Extract the (X, Y) coordinate from the center of the cell holding the provided text.  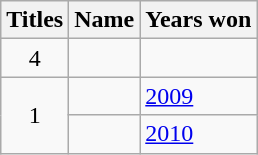
2010 (198, 134)
4 (35, 58)
2009 (198, 96)
Years won (198, 20)
1 (35, 115)
Titles (35, 20)
Name (104, 20)
